Detect which cell encompasses the target text, then output its [x, y] center coordinate. 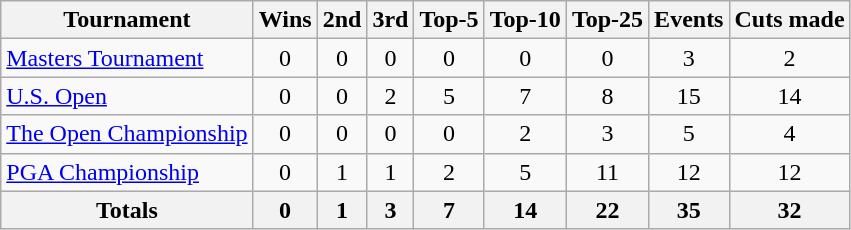
U.S. Open [127, 96]
PGA Championship [127, 172]
Wins [285, 20]
11 [607, 172]
22 [607, 210]
Top-5 [449, 20]
32 [790, 210]
2nd [342, 20]
15 [689, 96]
Masters Tournament [127, 58]
3rd [390, 20]
Events [689, 20]
Totals [127, 210]
8 [607, 96]
4 [790, 134]
Top-25 [607, 20]
Tournament [127, 20]
Top-10 [525, 20]
35 [689, 210]
Cuts made [790, 20]
The Open Championship [127, 134]
